From the cell containing the given text, extract its center point as [X, Y] coordinate. 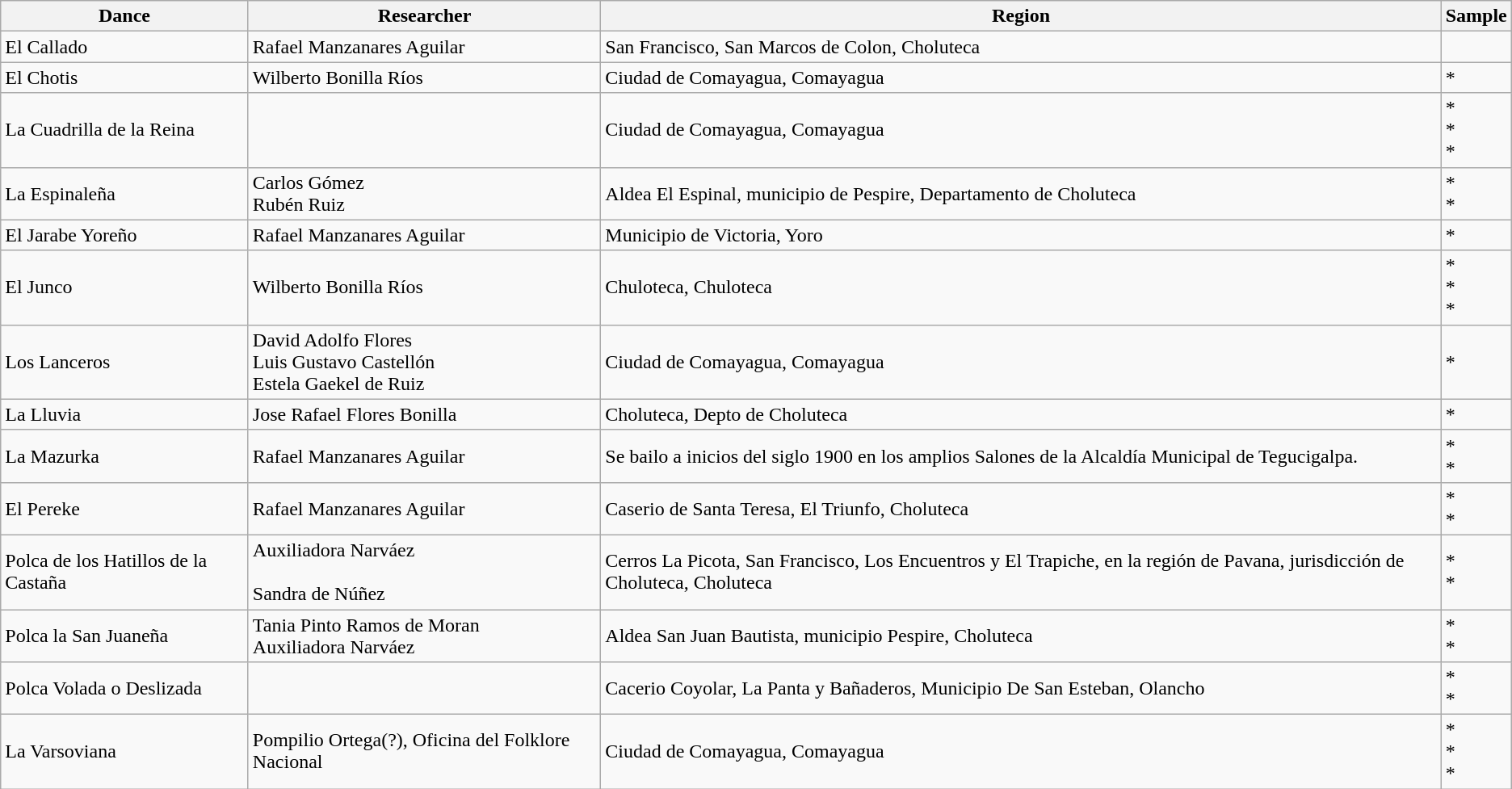
La Varsoviana [124, 752]
Pompilio Ortega(?), Oficina del Folklore Nacional [425, 752]
Polca de los Hatillos de la Castaña [124, 572]
Municipio de Victoria, Yoro [1021, 235]
Polca Volada o Deslizada [124, 688]
La Lluvia [124, 414]
La Cuadrilla de la Reina [124, 130]
Chuloteca, Chuloteca [1021, 287]
Jose Rafael Flores Bonilla [425, 414]
Cacerio Coyolar, La Panta y Bañaderos, Municipio De San Esteban, Olancho [1021, 688]
El Jarabe Yoreño [124, 235]
Aldea San Juan Bautista, municipio Pespire, Choluteca [1021, 635]
Auxiliadora NarváezSandra de Núñez [425, 572]
La Espinaleña [124, 194]
Cerros La Picota, San Francisco, Los Encuentros y El Trapiche, en la región de Pavana, jurisdicción de Choluteca, Choluteca [1021, 572]
Se bailo a inicios del siglo 1900 en los amplios Salones de la Alcaldía Municipal de Tegucigalpa. [1021, 455]
Los Lanceros [124, 362]
Choluteca, Depto de Choluteca [1021, 414]
El Chotis [124, 78]
San Francisco, San Marcos de Colon, Choluteca [1021, 47]
Polca la San Juaneña [124, 635]
Dance [124, 16]
El Pereke [124, 509]
Region [1021, 16]
Aldea El Espinal, municipio de Pespire, Departamento de Choluteca [1021, 194]
Researcher [425, 16]
Carlos GómezRubén Ruiz [425, 194]
El Callado [124, 47]
Tania Pinto Ramos de MoranAuxiliadora Narváez [425, 635]
David Adolfo FloresLuis Gustavo CastellónEstela Gaekel de Ruiz [425, 362]
Caserio de Santa Teresa, El Triunfo, Choluteca [1021, 509]
La Mazurka [124, 455]
Sample [1476, 16]
El Junco [124, 287]
